Determine the (X, Y) coordinate at the center of the cell enclosing the given text.  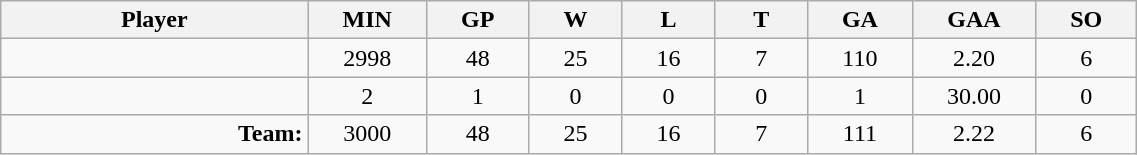
3000 (367, 134)
2998 (367, 58)
W (576, 20)
T (761, 20)
111 (860, 134)
Player (154, 20)
Team: (154, 134)
SO (1086, 20)
30.00 (974, 96)
2 (367, 96)
GP (477, 20)
GA (860, 20)
2.20 (974, 58)
2.22 (974, 134)
MIN (367, 20)
110 (860, 58)
GAA (974, 20)
L (668, 20)
